Search for the cell housing the specified text and yield its (x, y) center coordinate. 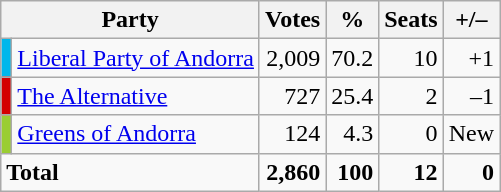
Votes (292, 20)
Liberal Party of Andorra (136, 58)
Party (130, 20)
The Alternative (136, 96)
25.4 (352, 96)
2,009 (292, 58)
4.3 (352, 134)
% (352, 20)
+1 (471, 58)
New (471, 134)
10 (411, 58)
Greens of Andorra (136, 134)
727 (292, 96)
Seats (411, 20)
Total (130, 172)
2 (411, 96)
100 (352, 172)
124 (292, 134)
70.2 (352, 58)
–1 (471, 96)
2,860 (292, 172)
12 (411, 172)
+/– (471, 20)
